Return [X, Y] of the center of cell containing provided text 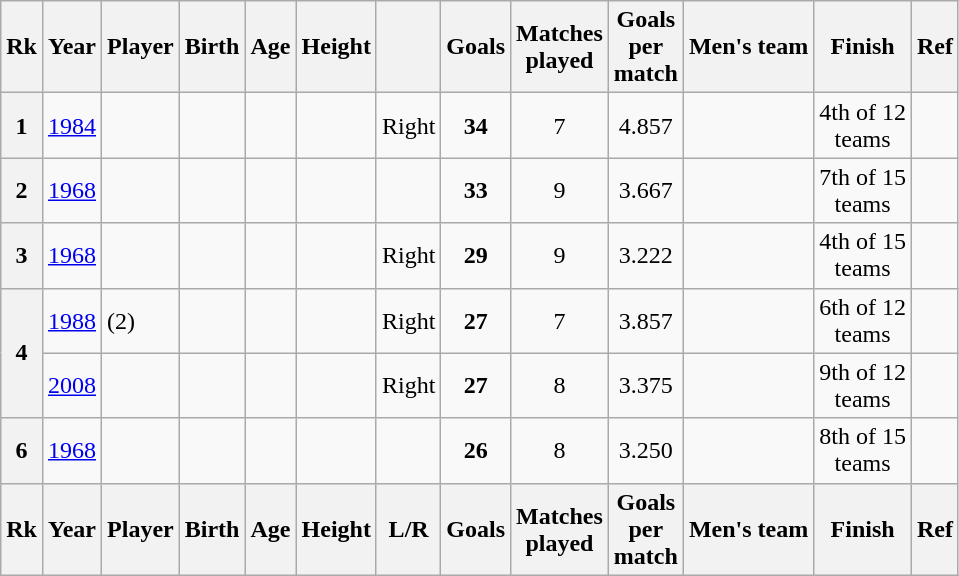
8th of 15teams [863, 450]
3 [22, 256]
9th of 12teams [863, 386]
3.667 [646, 190]
33 [476, 190]
3.857 [646, 320]
(2) [141, 320]
6th of 12teams [863, 320]
1 [22, 126]
3.222 [646, 256]
3.250 [646, 450]
2 [22, 190]
3.375 [646, 386]
4.857 [646, 126]
1988 [72, 320]
34 [476, 126]
L/R [408, 529]
29 [476, 256]
6 [22, 450]
4 [22, 353]
2008 [72, 386]
4th of 12teams [863, 126]
1984 [72, 126]
7th of 15teams [863, 190]
4th of 15teams [863, 256]
26 [476, 450]
